Detect which cell encompasses the target text, then output its [x, y] center coordinate. 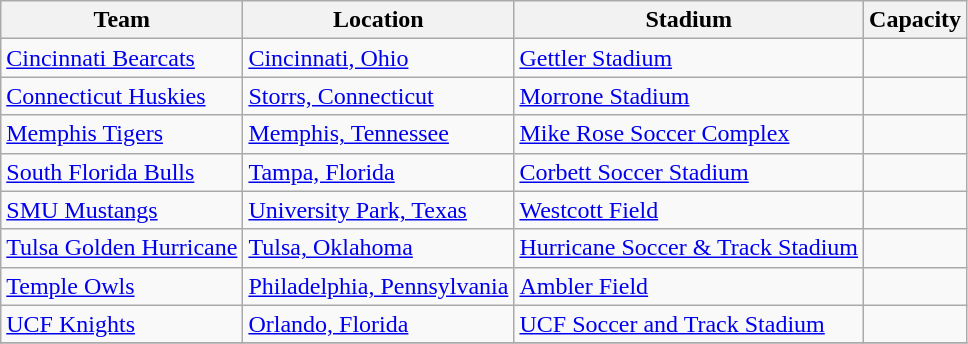
Gettler Stadium [689, 58]
Capacity [916, 20]
Corbett Soccer Stadium [689, 172]
Westcott Field [689, 210]
Tulsa, Oklahoma [378, 248]
Ambler Field [689, 286]
Memphis, Tennessee [378, 134]
Memphis Tigers [122, 134]
Tampa, Florida [378, 172]
Orlando, Florida [378, 324]
Cincinnati Bearcats [122, 58]
Philadelphia, Pennsylvania [378, 286]
Cincinnati, Ohio [378, 58]
UCF Soccer and Track Stadium [689, 324]
UCF Knights [122, 324]
Location [378, 20]
Team [122, 20]
South Florida Bulls [122, 172]
Tulsa Golden Hurricane [122, 248]
Stadium [689, 20]
Storrs, Connecticut [378, 96]
SMU Mustangs [122, 210]
Hurricane Soccer & Track Stadium [689, 248]
Connecticut Huskies [122, 96]
Temple Owls [122, 286]
University Park, Texas [378, 210]
Mike Rose Soccer Complex [689, 134]
Morrone Stadium [689, 96]
